Return [x, y] of the center of cell containing provided text 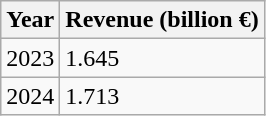
Revenue (billion €) [162, 20]
2023 [30, 58]
2024 [30, 96]
1.645 [162, 58]
Year [30, 20]
1.713 [162, 96]
